Return [X, Y] of the center of cell containing provided text 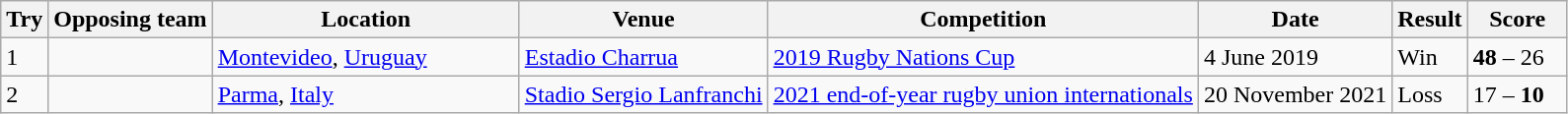
17 – 10 [1518, 94]
Score [1518, 20]
Opposing team [130, 20]
1 [25, 57]
20 November 2021 [1295, 94]
Try [25, 20]
Competition [983, 20]
48 – 26 [1518, 57]
Venue [643, 20]
Result [1430, 20]
Stadio Sergio Lanfranchi [643, 94]
Win [1430, 57]
2 [25, 94]
2019 Rugby Nations Cup [983, 57]
Parma, Italy [365, 94]
Loss [1430, 94]
Location [365, 20]
4 June 2019 [1295, 57]
Montevideo, Uruguay [365, 57]
Estadio Charrua [643, 57]
Date [1295, 20]
2021 end-of-year rugby union internationals [983, 94]
